Identify which cell holds the provided text, then report its (x, y) central coordinate. 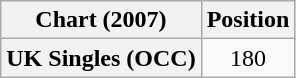
Position (248, 20)
Chart (2007) (101, 20)
180 (248, 58)
UK Singles (OCC) (101, 58)
